Capture the cell that displays the provided text and extract its (X, Y) central coordinate. 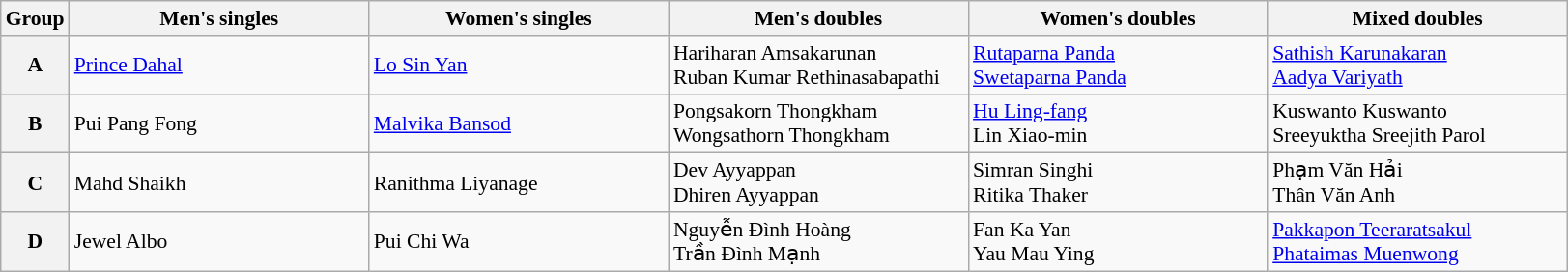
Pui Chi Wa (519, 241)
Prince Dahal (219, 66)
Women's singles (519, 18)
Phạm Văn Hải Thân Văn Anh (1417, 183)
Hariharan Amsakarunan Ruban Kumar Rethinasabapathi (818, 66)
Mixed doubles (1417, 18)
Malvika Bansod (519, 123)
Hu Ling-fang Lin Xiao-min (1118, 123)
Sathish Karunakaran Aadya Variyath (1417, 66)
Jewel Albo (219, 241)
Men's singles (219, 18)
Women's doubles (1118, 18)
Rutaparna Panda Swetaparna Panda (1118, 66)
Ranithma Liyanage (519, 183)
Men's doubles (818, 18)
Pui Pang Fong (219, 123)
Lo Sin Yan (519, 66)
Kuswanto Kuswanto Sreeyuktha Sreejith Parol (1417, 123)
Pongsakorn Thongkham Wongsathorn Thongkham (818, 123)
Simran Singhi Ritika Thaker (1118, 183)
Pakkapon Teeraratsakul Phataimas Muenwong (1417, 241)
Group (35, 18)
A (35, 66)
Dev Ayyappan Dhiren Ayyappan (818, 183)
B (35, 123)
Fan Ka Yan Yau Mau Ying (1118, 241)
Nguyễn Đình Hoàng Trần Đình Mạnh (818, 241)
C (35, 183)
Mahd Shaikh (219, 183)
D (35, 241)
